For the text-containing cell, return its midpoint in [x, y] coordinate format. 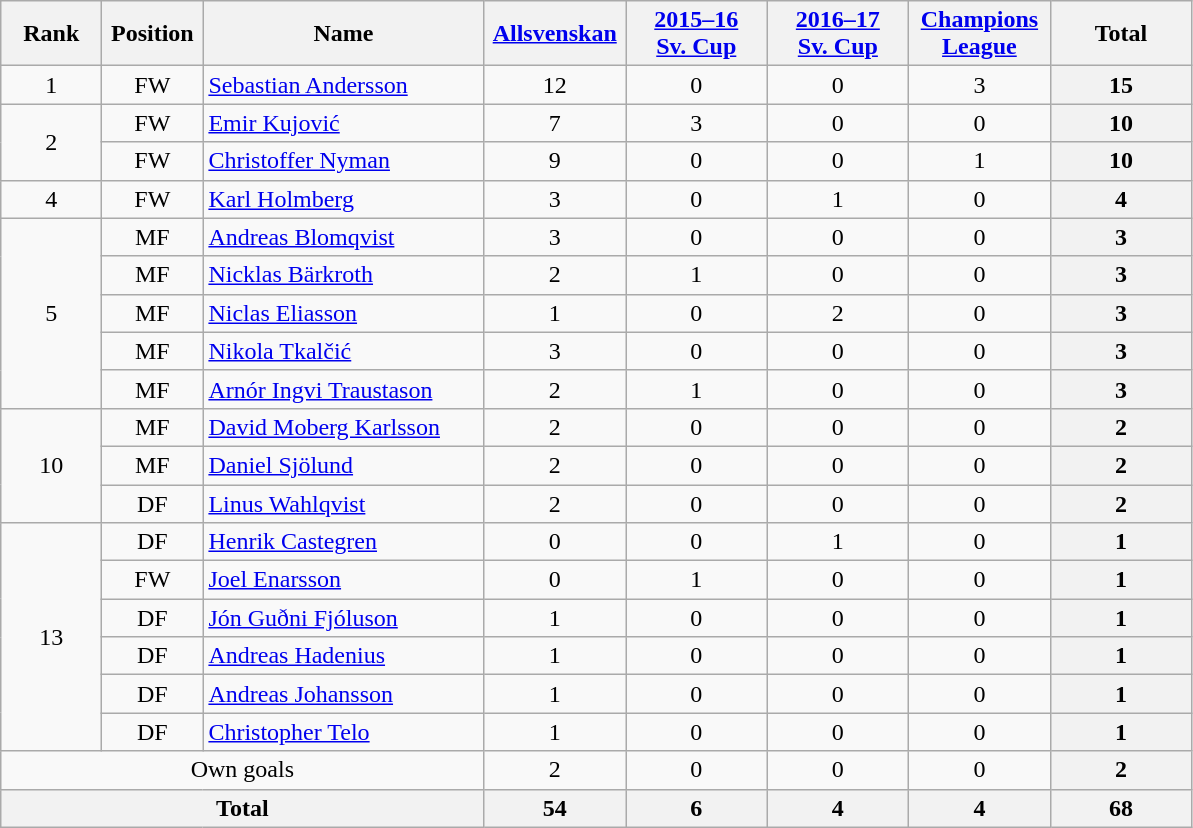
2015–16Sv. Cup [697, 34]
Linus Wahlqvist [344, 503]
13 [52, 637]
68 [1121, 808]
6 [697, 808]
5 [52, 313]
Niclas Eliasson [344, 313]
Own goals [242, 770]
Name [344, 34]
7 [555, 123]
Andreas Blomqvist [344, 237]
Arnór Ingvi Traustason [344, 389]
David Moberg Karlsson [344, 427]
Henrik Castegren [344, 542]
Christopher Telo [344, 732]
Christoffer Nyman [344, 161]
Jón Guðni Fjóluson [344, 618]
Andreas Johansson [344, 694]
Daniel Sjölund [344, 465]
Andreas Hadenius [344, 656]
Nicklas Bärkroth [344, 275]
Position [152, 34]
Nikola Tkalčić [344, 351]
54 [555, 808]
Champions League [980, 34]
Allsvenskan [555, 34]
Emir Kujović [344, 123]
Joel Enarsson [344, 580]
Karl Holmberg [344, 199]
9 [555, 161]
Rank [52, 34]
12 [555, 85]
Sebastian Andersson [344, 85]
15 [1121, 85]
2016–17Sv. Cup [838, 34]
